Return [X, Y] of the center of cell containing provided text 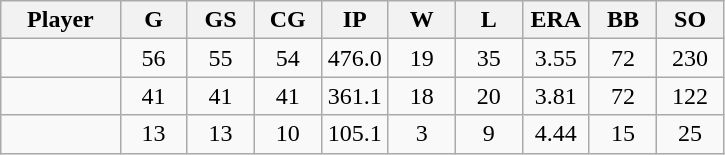
122 [690, 96]
CG [288, 20]
L [488, 20]
ERA [556, 20]
3.81 [556, 96]
GS [220, 20]
56 [154, 58]
54 [288, 58]
19 [422, 58]
15 [622, 134]
476.0 [354, 58]
20 [488, 96]
35 [488, 58]
105.1 [354, 134]
55 [220, 58]
4.44 [556, 134]
25 [690, 134]
SO [690, 20]
W [422, 20]
G [154, 20]
3.55 [556, 58]
Player [60, 20]
9 [488, 134]
10 [288, 134]
18 [422, 96]
230 [690, 58]
IP [354, 20]
BB [622, 20]
3 [422, 134]
361.1 [354, 96]
